Return (x, y) of the center of cell containing provided text 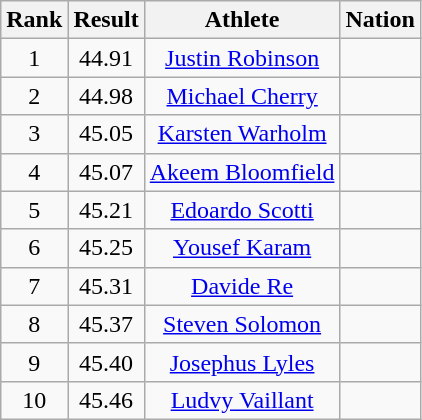
45.21 (106, 210)
Michael Cherry (242, 96)
45.46 (106, 400)
10 (34, 400)
Steven Solomon (242, 324)
Rank (34, 20)
3 (34, 134)
Yousef Karam (242, 248)
45.25 (106, 248)
Nation (380, 20)
45.07 (106, 172)
7 (34, 286)
Davide Re (242, 286)
6 (34, 248)
1 (34, 58)
4 (34, 172)
Josephus Lyles (242, 362)
45.31 (106, 286)
45.40 (106, 362)
Edoardo Scotti (242, 210)
45.37 (106, 324)
5 (34, 210)
Karsten Warholm (242, 134)
8 (34, 324)
Akeem Bloomfield (242, 172)
44.98 (106, 96)
Justin Robinson (242, 58)
45.05 (106, 134)
2 (34, 96)
Ludvy Vaillant (242, 400)
Result (106, 20)
44.91 (106, 58)
Athlete (242, 20)
9 (34, 362)
